Provide the [x, y] coordinate of the cell's center where the given text is located.  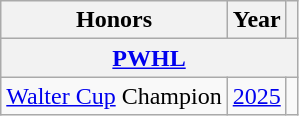
Walter Cup Champion [114, 96]
Honors [114, 20]
Year [256, 20]
2025 [256, 96]
PWHL [150, 58]
